Output the [x, y] coordinate of the center of the cell containing the given text.  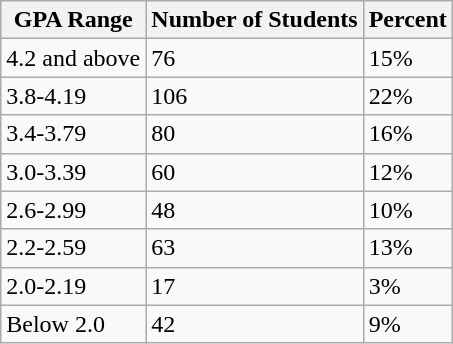
17 [254, 286]
48 [254, 210]
80 [254, 134]
63 [254, 248]
12% [408, 172]
Number of Students [254, 20]
42 [254, 324]
2.2-2.59 [74, 248]
3.4-3.79 [74, 134]
2.6-2.99 [74, 210]
Below 2.0 [74, 324]
60 [254, 172]
GPA Range [74, 20]
106 [254, 96]
3.0-3.39 [74, 172]
4.2 and above [74, 58]
22% [408, 96]
10% [408, 210]
76 [254, 58]
13% [408, 248]
15% [408, 58]
3.8-4.19 [74, 96]
16% [408, 134]
Percent [408, 20]
3% [408, 286]
2.0-2.19 [74, 286]
9% [408, 324]
